From the cell containing the given text, extract its center point as (x, y) coordinate. 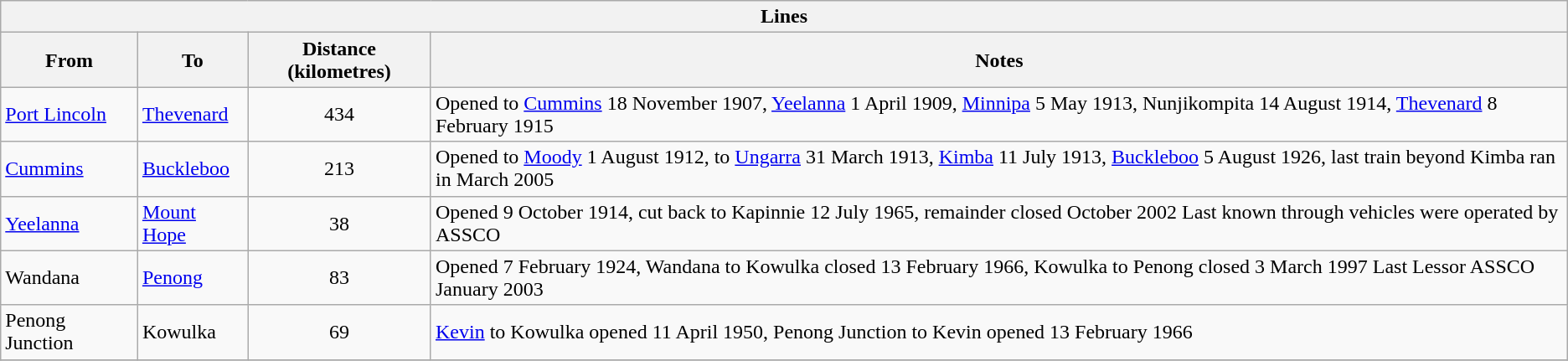
Kevin to Kowulka opened 11 April 1950, Penong Junction to Kevin opened 13 February 1966 (998, 332)
Opened 9 October 1914, cut back to Kapinnie 12 July 1965, remainder closed October 2002 Last known through vehicles were operated by ASSCO (998, 223)
Buckleboo (193, 169)
Mount Hope (193, 223)
Opened 7 February 1924, Wandana to Kowulka closed 13 February 1966, Kowulka to Penong closed 3 March 1997 Last Lessor ASSCO January 2003 (998, 278)
Lines (784, 17)
Port Lincoln (70, 114)
Thevenard (193, 114)
434 (340, 114)
Opened to Cummins 18 November 1907, Yeelanna 1 April 1909, Minnipa 5 May 1913, Nunjikompita 14 August 1914, Thevenard 8 February 1915 (998, 114)
213 (340, 169)
From (70, 60)
Penong (193, 278)
Penong Junction (70, 332)
Yeelanna (70, 223)
Wandana (70, 278)
83 (340, 278)
Distance (kilometres) (340, 60)
Notes (998, 60)
69 (340, 332)
Cummins (70, 169)
Opened to Moody 1 August 1912, to Ungarra 31 March 1913, Kimba 11 July 1913, Buckleboo 5 August 1926, last train beyond Kimba ran in March 2005 (998, 169)
To (193, 60)
Kowulka (193, 332)
38 (340, 223)
